Find where the given text appears and provide that cell's center as (X, Y) coordinate. 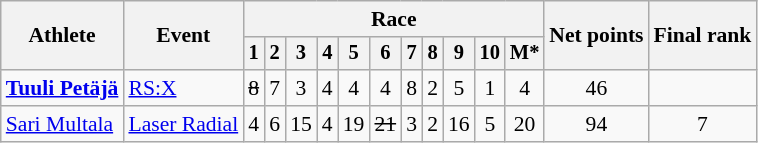
RS:X (183, 88)
Tuuli Petäjä (62, 88)
10 (490, 54)
Event (183, 36)
94 (596, 124)
Athlete (62, 36)
46 (596, 88)
Final rank (703, 36)
M* (524, 54)
21 (385, 124)
Sari Multala (62, 124)
16 (459, 124)
9 (459, 54)
Laser Radial (183, 124)
Net points (596, 36)
Race (394, 19)
15 (301, 124)
20 (524, 124)
19 (354, 124)
